Output the (x, y) coordinate of the center of the cell containing the given text.  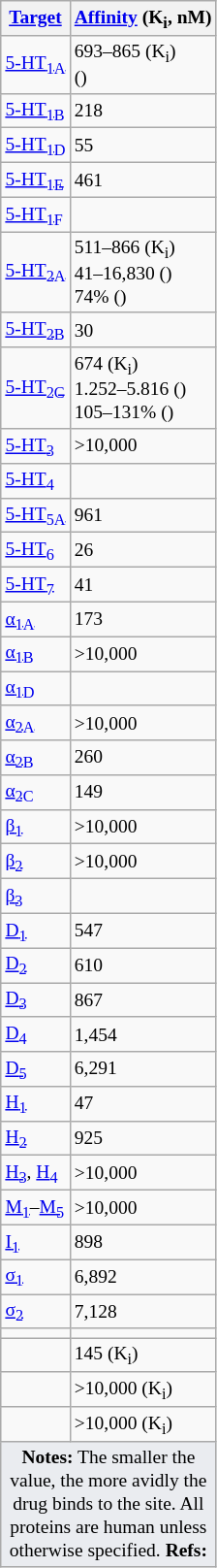
D3 (35, 1000)
511–866 (Ki)41–16,830 ()74% () (143, 273)
5-HT2C (35, 388)
898 (143, 1242)
α2B (35, 758)
674 (Ki)1.252–5.816 ()105–131% () (143, 388)
218 (143, 111)
6,892 (143, 1277)
7,128 (143, 1312)
Target (35, 18)
260 (143, 758)
H3, H4 (35, 1173)
β1 (35, 827)
5-HT5A (35, 515)
1,454 (143, 1034)
5-HT1D (35, 146)
σ1 (35, 1277)
41 (143, 584)
5-HT1E (35, 180)
145 (Ki) (143, 1356)
55 (143, 146)
D1 (35, 931)
α1D (35, 689)
693–865 (Ki) () (143, 64)
D4 (35, 1034)
β3 (35, 897)
Notes: The smaller the value, the more avidly the drug binds to the site. All proteins are human unless otherwise specified. Refs: (108, 1504)
5-HT2B (35, 330)
26 (143, 550)
H1 (35, 1104)
5-HT1A (35, 64)
5-HT6 (35, 550)
σ2 (35, 1312)
α1A (35, 619)
β2 (35, 862)
149 (143, 793)
5-HT3 (35, 446)
I1 (35, 1242)
α1B (35, 654)
Affinity (Ki, nM) (143, 18)
D2 (35, 965)
M1–M5 (35, 1208)
547 (143, 931)
461 (143, 180)
α2C (35, 793)
5-HT7 (35, 584)
5-HT2A (35, 273)
610 (143, 965)
6,291 (143, 1069)
D5 (35, 1069)
5-HT4 (35, 480)
5-HT1B (35, 111)
30 (143, 330)
173 (143, 619)
H2 (35, 1138)
961 (143, 515)
47 (143, 1104)
α2A (35, 723)
5-HT1F (35, 214)
867 (143, 1000)
925 (143, 1138)
